Return [X, Y] of the center of cell containing provided text 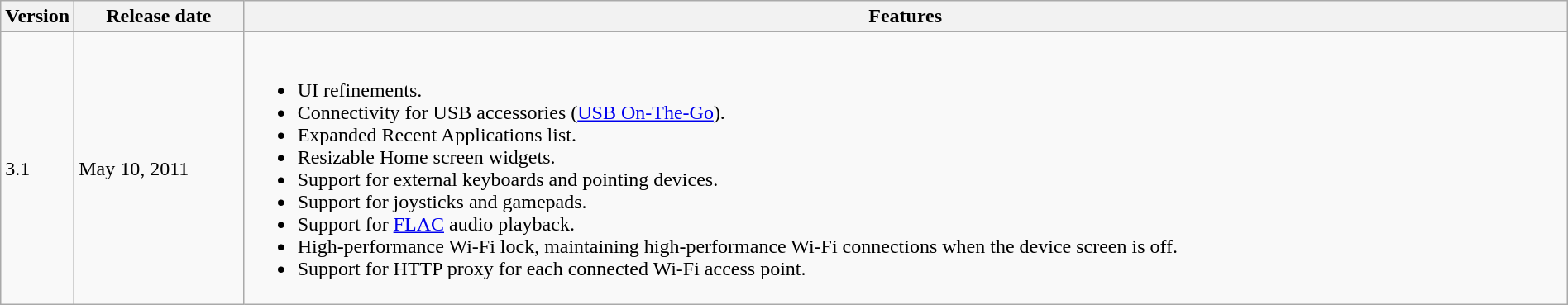
Version [38, 17]
3.1 [38, 169]
Release date [159, 17]
Features [905, 17]
May 10, 2011 [159, 169]
